Identify which cell holds the provided text, then report its (X, Y) central coordinate. 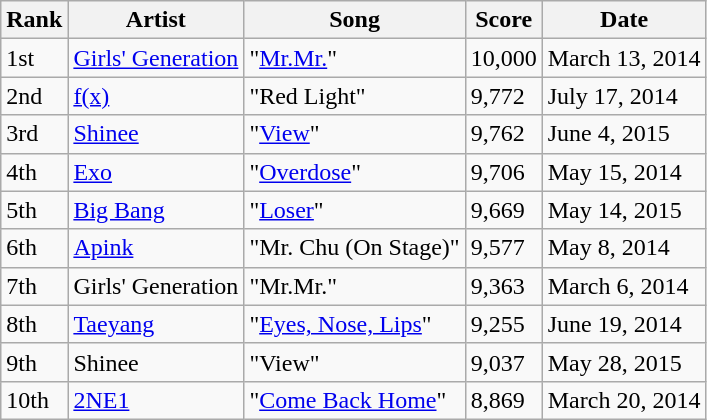
1st (34, 58)
June 19, 2014 (624, 324)
9,772 (504, 96)
March 6, 2014 (624, 286)
Song (354, 20)
7th (34, 286)
Date (624, 20)
9,363 (504, 286)
"Eyes, Nose, Lips" (354, 324)
10th (34, 400)
Artist (156, 20)
Big Bang (156, 210)
2nd (34, 96)
9,762 (504, 134)
Exo (156, 172)
4th (34, 172)
6th (34, 248)
9,706 (504, 172)
May 15, 2014 (624, 172)
"Overdose" (354, 172)
May 8, 2014 (624, 248)
March 13, 2014 (624, 58)
8th (34, 324)
9,255 (504, 324)
Score (504, 20)
8,869 (504, 400)
5th (34, 210)
Apink (156, 248)
March 20, 2014 (624, 400)
9,577 (504, 248)
3rd (34, 134)
"Red Light" (354, 96)
Rank (34, 20)
May 28, 2015 (624, 362)
f(x) (156, 96)
July 17, 2014 (624, 96)
May 14, 2015 (624, 210)
10,000 (504, 58)
Taeyang (156, 324)
"Mr. Chu (On Stage)" (354, 248)
June 4, 2015 (624, 134)
9,037 (504, 362)
2NE1 (156, 400)
"Loser" (354, 210)
9th (34, 362)
"Come Back Home" (354, 400)
9,669 (504, 210)
